Extract the [x, y] coordinate from the center of the cell holding the provided text.  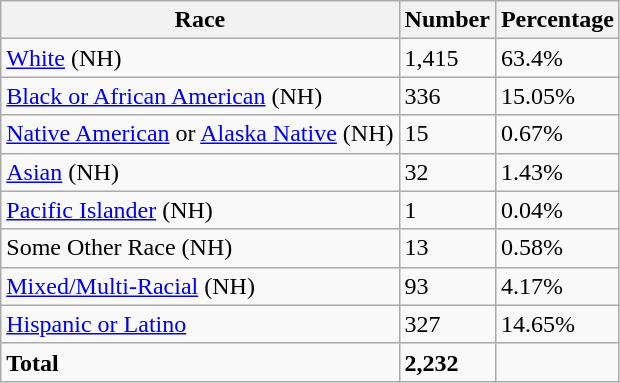
0.04% [557, 210]
Pacific Islander (NH) [200, 210]
White (NH) [200, 58]
Mixed/Multi-Racial (NH) [200, 286]
Hispanic or Latino [200, 324]
2,232 [447, 362]
15 [447, 134]
Number [447, 20]
1 [447, 210]
13 [447, 248]
0.58% [557, 248]
327 [447, 324]
Race [200, 20]
4.17% [557, 286]
63.4% [557, 58]
93 [447, 286]
Asian (NH) [200, 172]
Black or African American (NH) [200, 96]
32 [447, 172]
336 [447, 96]
1.43% [557, 172]
Percentage [557, 20]
15.05% [557, 96]
Native American or Alaska Native (NH) [200, 134]
Total [200, 362]
14.65% [557, 324]
1,415 [447, 58]
0.67% [557, 134]
Some Other Race (NH) [200, 248]
